Extract the (x, y) coordinate from the center of the cell holding the provided text.  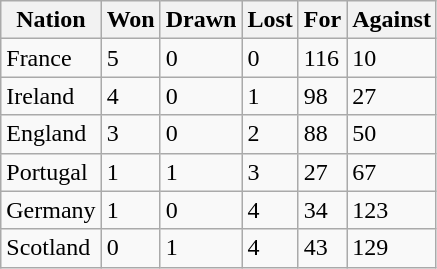
10 (392, 58)
Won (130, 20)
5 (130, 58)
2 (270, 134)
67 (392, 172)
98 (322, 96)
Drawn (201, 20)
Germany (51, 210)
Against (392, 20)
Scotland (51, 248)
Ireland (51, 96)
England (51, 134)
88 (322, 134)
123 (392, 210)
Lost (270, 20)
France (51, 58)
34 (322, 210)
43 (322, 248)
Portugal (51, 172)
50 (392, 134)
129 (392, 248)
Nation (51, 20)
116 (322, 58)
For (322, 20)
